Provide the (x, y) coordinate of the cell's center where the given text is located.  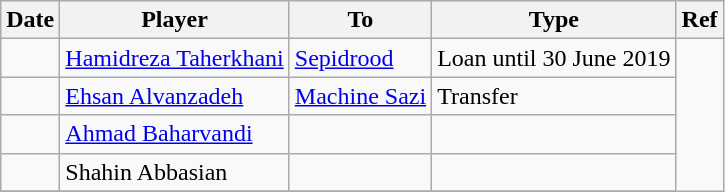
Ehsan Alvanzadeh (175, 96)
Hamidreza Taherkhani (175, 58)
Player (175, 20)
Type (554, 20)
Machine Sazi (360, 96)
Loan until 30 June 2019 (554, 58)
Shahin Abbasian (175, 172)
Ref (700, 20)
To (360, 20)
Date (30, 20)
Sepidrood (360, 58)
Transfer (554, 96)
Ahmad Baharvandi (175, 134)
